Capture the cell that displays the provided text and extract its [X, Y] central coordinate. 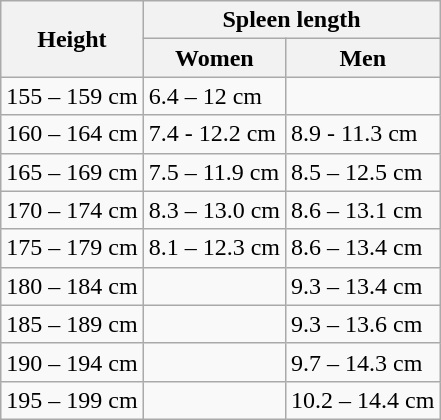
180 – 184 cm [72, 286]
195 – 199 cm [72, 400]
8.6 – 13.4 cm [363, 248]
8.1 – 12.3 cm [214, 248]
185 – 189 cm [72, 324]
7.4 - 12.2 cm [214, 134]
8.3 – 13.0 cm [214, 210]
7.5 – 11.9 cm [214, 172]
155 – 159 cm [72, 96]
170 – 174 cm [72, 210]
Spleen length [292, 20]
Height [72, 39]
9.3 – 13.6 cm [363, 324]
175 – 179 cm [72, 248]
9.3 – 13.4 cm [363, 286]
10.2 – 14.4 cm [363, 400]
165 – 169 cm [72, 172]
6.4 – 12 cm [214, 96]
9.7 – 14.3 cm [363, 362]
8.6 – 13.1 cm [363, 210]
190 – 194 cm [72, 362]
Men [363, 58]
160 – 164 cm [72, 134]
8.9 - 11.3 cm [363, 134]
Women [214, 58]
8.5 – 12.5 cm [363, 172]
